Search for the cell housing the specified text and yield its (X, Y) center coordinate. 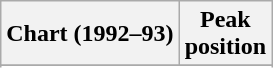
Peakposition (225, 34)
Chart (1992–93) (90, 34)
